Pinpoint the cell where the given text exists, returning its [X, Y] midpoint coordinate. 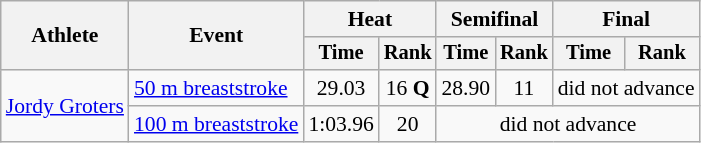
100 m breaststroke [216, 124]
Jordy Groters [65, 106]
1:03.96 [340, 124]
29.03 [340, 88]
Heat [370, 19]
Event [216, 36]
16 Q [408, 88]
Athlete [65, 36]
Semifinal [494, 19]
Final [626, 19]
20 [408, 124]
11 [524, 88]
28.90 [466, 88]
50 m breaststroke [216, 88]
